Extract the [x, y] coordinate from the center of the cell holding the provided text.  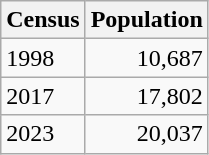
Census [43, 20]
2017 [43, 96]
1998 [43, 58]
20,037 [146, 134]
Population [146, 20]
10,687 [146, 58]
2023 [43, 134]
17,802 [146, 96]
